Identify which cell holds the provided text, then report its (X, Y) central coordinate. 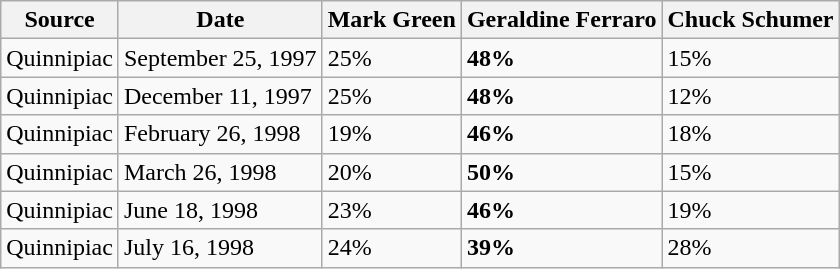
Chuck Schumer (750, 20)
20% (392, 172)
18% (750, 134)
39% (562, 248)
50% (562, 172)
June 18, 1998 (220, 210)
Mark Green (392, 20)
February 26, 1998 (220, 134)
Date (220, 20)
Source (60, 20)
24% (392, 248)
Geraldine Ferraro (562, 20)
July 16, 1998 (220, 248)
28% (750, 248)
March 26, 1998 (220, 172)
September 25, 1997 (220, 58)
12% (750, 96)
December 11, 1997 (220, 96)
23% (392, 210)
